Extract the [x, y] coordinate from the center of the cell holding the provided text.  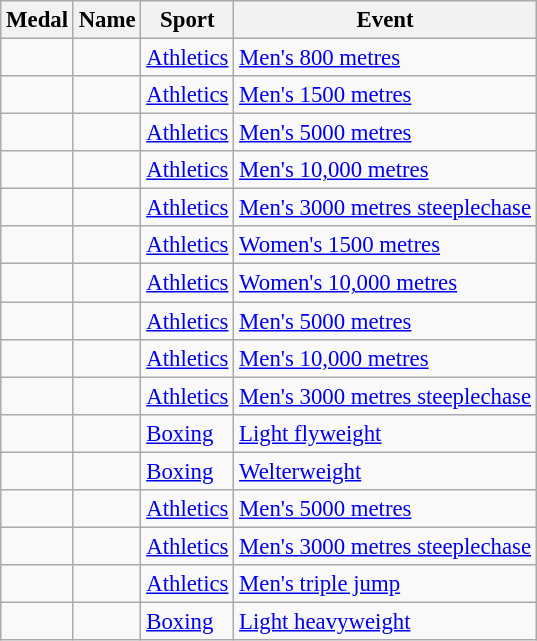
Men's 1500 metres [386, 95]
Women's 1500 metres [386, 245]
Women's 10,000 metres [386, 283]
Event [386, 20]
Name [107, 20]
Medal [38, 20]
Sport [188, 20]
Welterweight [386, 471]
Men's triple jump [386, 584]
Light flyweight [386, 433]
Light heavyweight [386, 621]
Men's 800 metres [386, 58]
